Search for the cell housing the specified text and yield its (x, y) center coordinate. 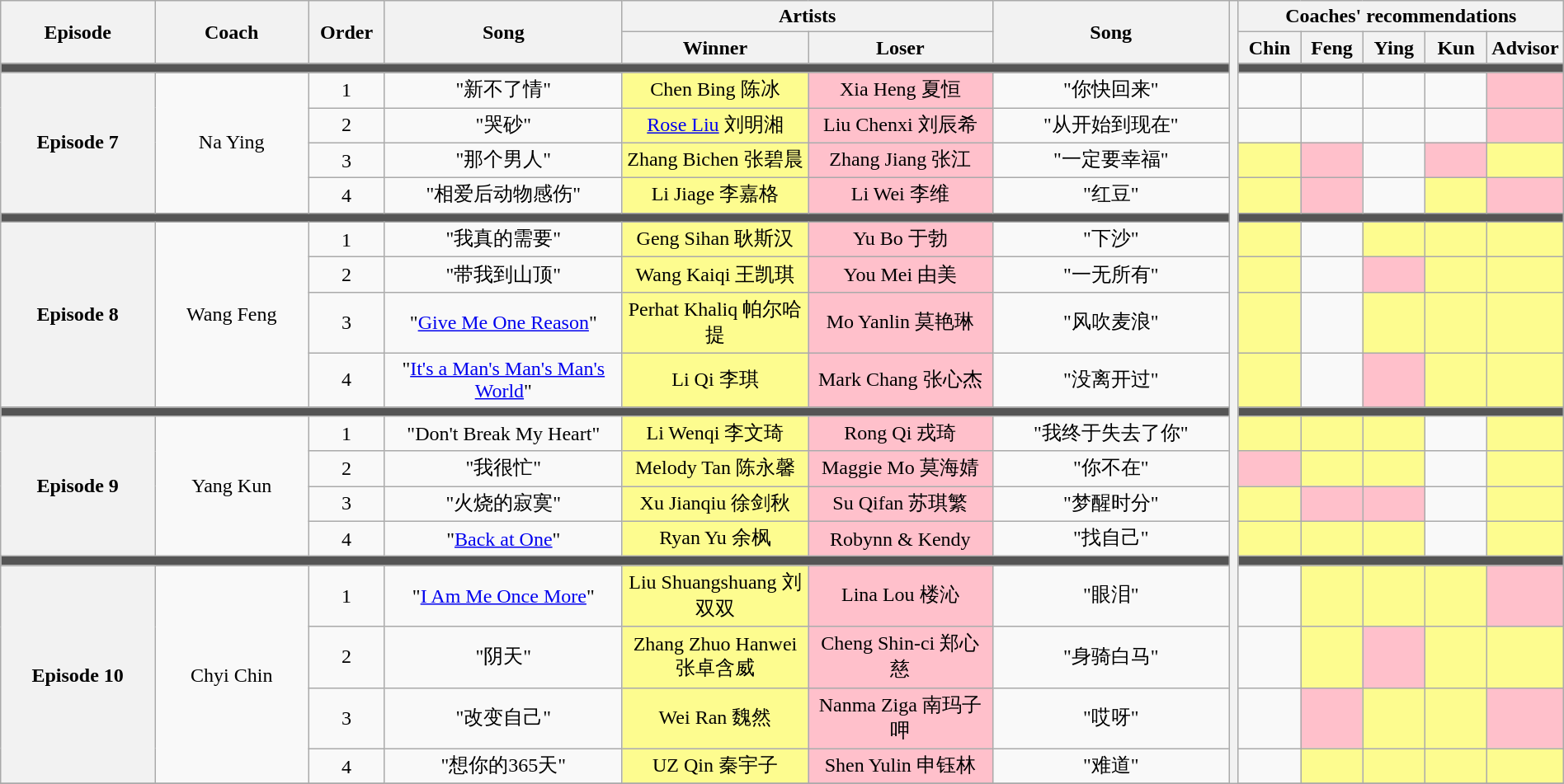
"带我到山顶" (503, 275)
Coaches' recommendations (1401, 16)
Li Wei 李维 (901, 196)
Chen Bing 陈冰 (714, 91)
Xu Jianqiu 徐剑秋 (714, 505)
"哎呀" (1110, 718)
"阴天" (503, 657)
"从开始到现在" (1110, 125)
Winner (714, 48)
Episode 7 (78, 143)
Li Jiage 李嘉格 (714, 196)
Loser (901, 48)
Ying (1394, 48)
Zhang Bichen 张碧晨 (714, 160)
"改变自己" (503, 718)
Chin (1269, 48)
Liu Shuangshuang 刘双双 (714, 596)
Li Wenqi 李文琦 (714, 434)
Lina Lou 楼沁 (901, 596)
Nanma Ziga 南玛子呷 (901, 718)
Chyi Chin (232, 674)
"你快回来" (1110, 91)
"Give Me One Reason" (503, 322)
"火烧的寂寞" (503, 505)
"没离开过" (1110, 379)
"找自己" (1110, 539)
"眼泪" (1110, 596)
"Back at One" (503, 539)
Episode 10 (78, 674)
"哭砂" (503, 125)
"想你的365天" (503, 767)
"梦醒时分" (1110, 505)
"下沙" (1110, 239)
"我终于失去了你" (1110, 434)
Na Ying (232, 143)
Kun (1455, 48)
UZ Qin 秦宇子 (714, 767)
Yang Kun (232, 486)
You Mei 由美 (901, 275)
"相爱后动物感伤" (503, 196)
Wang Feng (232, 314)
Mark Chang 张心杰 (901, 379)
"新不了情" (503, 91)
"你不在" (1110, 468)
"一定要幸福" (1110, 160)
Feng (1331, 48)
"身骑白马" (1110, 657)
Cheng Shin-ci 郑心慈 (901, 657)
Episode 8 (78, 314)
Rose Liu 刘明湘 (714, 125)
Coach (232, 32)
"红豆" (1110, 196)
Perhat Khaliq 帕尔哈提 (714, 322)
Robynn & Kendy (901, 539)
Advisor (1526, 48)
Artists (807, 16)
"风吹麦浪" (1110, 322)
Wang Kaiqi 王凯琪 (714, 275)
"我很忙" (503, 468)
Ryan Yu 余枫 (714, 539)
Episode (78, 32)
Maggie Mo 莫海婧 (901, 468)
Zhang Jiang 张江 (901, 160)
Melody Tan 陈永馨 (714, 468)
Yu Bo 于勃 (901, 239)
Mo Yanlin 莫艳琳 (901, 322)
Liu Chenxi 刘辰希 (901, 125)
"我真的需要" (503, 239)
Episode 9 (78, 486)
"It's a Man's Man's Man's World" (503, 379)
Wei Ran 魏然 (714, 718)
Shen Yulin 申钰林 (901, 767)
"难道" (1110, 767)
Geng Sihan 耿斯汉 (714, 239)
"Don't Break My Heart" (503, 434)
Li Qi 李琪 (714, 379)
"一无所有" (1110, 275)
"那个男人" (503, 160)
Order (346, 32)
Su Qifan 苏琪繁 (901, 505)
Zhang Zhuo Hanwei 张卓含威 (714, 657)
Xia Heng 夏恒 (901, 91)
Rong Qi 戎琦 (901, 434)
"I Am Me Once More" (503, 596)
